Detect which cell encompasses the target text, then output its [X, Y] center coordinate. 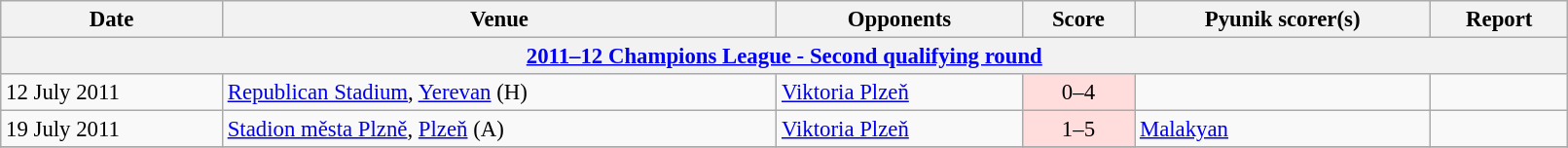
19 July 2011 [112, 129]
Malakyan [1283, 129]
2011–12 Champions League - Second qualifying round [784, 56]
Pyunik scorer(s) [1283, 19]
Date [112, 19]
Republican Stadium, Yerevan (H) [498, 92]
Opponents [899, 19]
Stadion města Plzně, Plzeň (A) [498, 129]
1–5 [1078, 129]
12 July 2011 [112, 92]
Venue [498, 19]
0–4 [1078, 92]
Score [1078, 19]
Report [1499, 19]
